Scan for the cell matching the given text and deliver its [X, Y] coordinate at center. 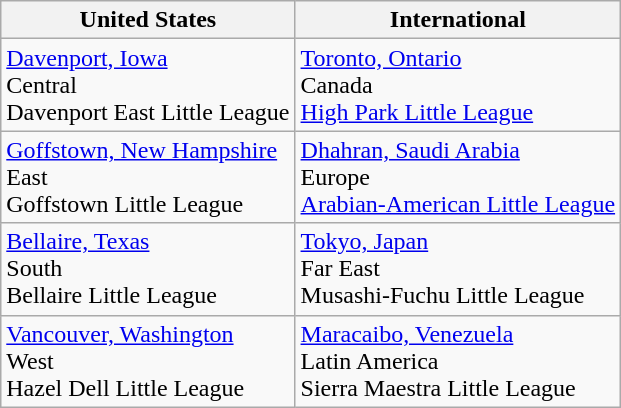
Toronto, OntarioCanadaHigh Park Little League [458, 85]
Vancouver, WashingtonWestHazel Dell Little League [148, 361]
Dhahran, Saudi ArabiaEuropeArabian-American Little League [458, 177]
United States [148, 20]
Maracaibo, VenezuelaLatin AmericaSierra Maestra Little League [458, 361]
Tokyo, JapanFar EastMusashi-Fuchu Little League [458, 269]
Davenport, IowaCentralDavenport East Little League [148, 85]
International [458, 20]
Bellaire, TexasSouthBellaire Little League [148, 269]
Goffstown, New HampshireEastGoffstown Little League [148, 177]
